Locate the cell with the specified text and output its [x, y] center coordinate. 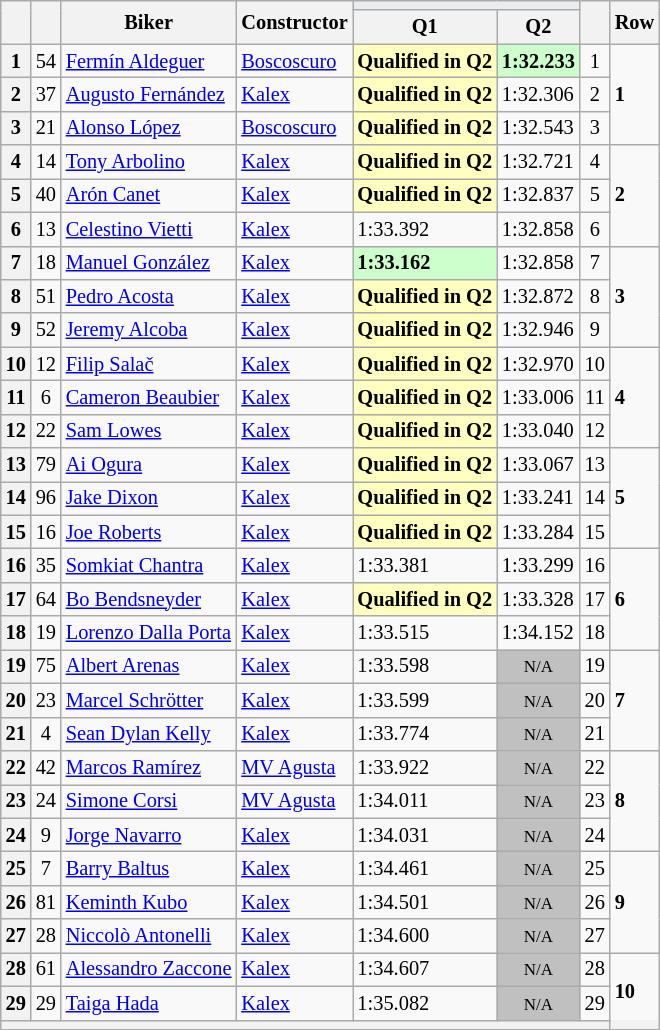
96 [46, 498]
Sam Lowes [149, 431]
Q1 [425, 27]
1:32.946 [538, 330]
Keminth Kubo [149, 902]
Sean Dylan Kelly [149, 734]
Row [634, 22]
Taiga Hada [149, 1003]
1:34.152 [538, 633]
1:33.328 [538, 599]
1:32.543 [538, 128]
Filip Salač [149, 364]
42 [46, 767]
Arón Canet [149, 195]
Alonso López [149, 128]
81 [46, 902]
1:34.600 [425, 936]
Tony Arbolino [149, 162]
Marcel Schrötter [149, 700]
Cameron Beaubier [149, 397]
Manuel González [149, 263]
Fermín Aldeguer [149, 61]
1:32.970 [538, 364]
1:33.599 [425, 700]
1:33.299 [538, 565]
1:33.381 [425, 565]
Jorge Navarro [149, 835]
35 [46, 565]
1:33.922 [425, 767]
1:33.392 [425, 229]
1:33.515 [425, 633]
64 [46, 599]
Constructor [294, 22]
1:32.837 [538, 195]
1:33.006 [538, 397]
Lorenzo Dalla Porta [149, 633]
1:33.241 [538, 498]
Ai Ogura [149, 465]
75 [46, 666]
1:32.233 [538, 61]
Joe Roberts [149, 532]
Barry Baltus [149, 868]
54 [46, 61]
Biker [149, 22]
1:34.011 [425, 801]
40 [46, 195]
Marcos Ramírez [149, 767]
Bo Bendsneyder [149, 599]
1:32.872 [538, 296]
Jeremy Alcoba [149, 330]
Simone Corsi [149, 801]
61 [46, 969]
1:34.461 [425, 868]
1:34.031 [425, 835]
79 [46, 465]
37 [46, 94]
Alessandro Zaccone [149, 969]
Celestino Vietti [149, 229]
Somkiat Chantra [149, 565]
1:33.040 [538, 431]
1:32.306 [538, 94]
Augusto Fernández [149, 94]
1:32.721 [538, 162]
1:33.284 [538, 532]
1:34.607 [425, 969]
1:33.598 [425, 666]
Niccolò Antonelli [149, 936]
Q2 [538, 27]
1:34.501 [425, 902]
51 [46, 296]
1:35.082 [425, 1003]
1:33.162 [425, 263]
Albert Arenas [149, 666]
Jake Dixon [149, 498]
Pedro Acosta [149, 296]
52 [46, 330]
1:33.774 [425, 734]
1:33.067 [538, 465]
